Scan for the cell matching the given text and deliver its [X, Y] coordinate at center. 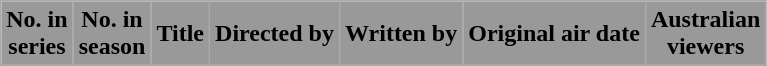
Written by [400, 34]
No. inseason [112, 34]
Title [180, 34]
No. inseries [37, 34]
Australianviewers [705, 34]
Original air date [554, 34]
Directed by [275, 34]
